Scan for the cell matching the given text and deliver its (X, Y) coordinate at center. 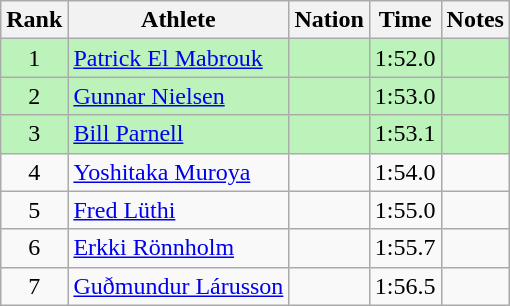
1:55.7 (405, 248)
1:53.0 (405, 96)
1:52.0 (405, 58)
Fred Lüthi (178, 210)
1 (34, 58)
Guðmundur Lárusson (178, 286)
5 (34, 210)
3 (34, 134)
1:55.0 (405, 210)
Rank (34, 20)
Notes (475, 20)
Athlete (178, 20)
7 (34, 286)
Erkki Rönnholm (178, 248)
Nation (329, 20)
Gunnar Nielsen (178, 96)
Yoshitaka Muroya (178, 172)
Patrick El Mabrouk (178, 58)
4 (34, 172)
1:53.1 (405, 134)
6 (34, 248)
1:54.0 (405, 172)
2 (34, 96)
1:56.5 (405, 286)
Time (405, 20)
Bill Parnell (178, 134)
